Extract the [x, y] coordinate from the center of the cell holding the provided text.  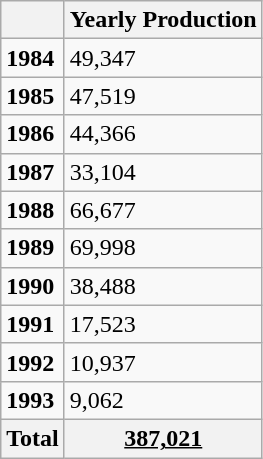
1989 [33, 248]
9,062 [163, 400]
1992 [33, 362]
387,021 [163, 438]
1985 [33, 96]
1986 [33, 134]
33,104 [163, 172]
49,347 [163, 58]
47,519 [163, 96]
66,677 [163, 210]
Yearly Production [163, 20]
1993 [33, 400]
69,998 [163, 248]
1990 [33, 286]
1991 [33, 324]
10,937 [163, 362]
1987 [33, 172]
44,366 [163, 134]
Total [33, 438]
1984 [33, 58]
17,523 [163, 324]
38,488 [163, 286]
1988 [33, 210]
